Locate the cell with the specified text and output its [x, y] center coordinate. 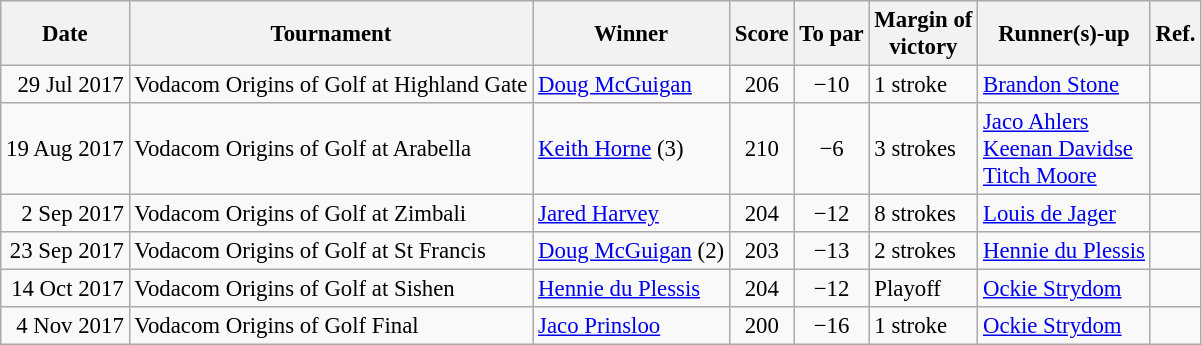
Ockie Strydom [1064, 289]
Doug McGuigan [632, 85]
Vodacom Origins of Golf at Zimbali [331, 214]
Jared Harvey [632, 214]
Score [762, 34]
Playoff [924, 289]
2 Sep 2017 [65, 214]
−6 [832, 149]
14 Oct 2017 [65, 289]
Runner(s)-up [1064, 34]
1 stroke [924, 85]
Margin ofvictory [924, 34]
Vodacom Origins of Golf at Sishen [331, 289]
Jaco Ahlers Keenan Davidse Titch Moore [1064, 149]
To par [832, 34]
29 Jul 2017 [65, 85]
Doug McGuigan (2) [632, 251]
Vodacom Origins of Golf at Arabella [331, 149]
8 strokes [924, 214]
23 Sep 2017 [65, 251]
203 [762, 251]
Brandon Stone [1064, 85]
210 [762, 149]
Louis de Jager [1064, 214]
−13 [832, 251]
3 strokes [924, 149]
Ref. [1175, 34]
Keith Horne (3) [632, 149]
206 [762, 85]
Winner [632, 34]
Vodacom Origins of Golf at Highland Gate [331, 85]
2 strokes [924, 251]
Vodacom Origins of Golf at St Francis [331, 251]
19 Aug 2017 [65, 149]
−10 [832, 85]
Date [65, 34]
Tournament [331, 34]
